Locate the cell with the specified text and output its [X, Y] center coordinate. 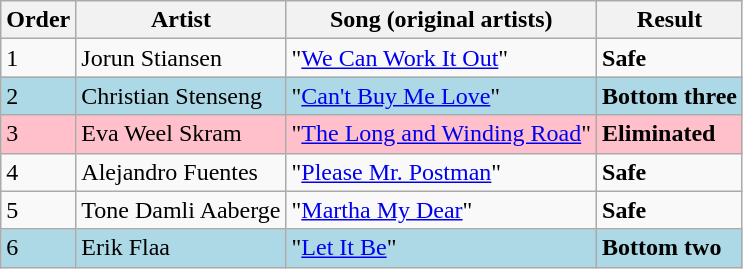
"The Long and Winding Road" [442, 134]
Alejandro Fuentes [181, 172]
Bottom three [670, 96]
Eva Weel Skram [181, 134]
Jorun Stiansen [181, 58]
4 [38, 172]
1 [38, 58]
Song (original artists) [442, 20]
Christian Stenseng [181, 96]
"We Can Work It Out" [442, 58]
2 [38, 96]
6 [38, 248]
Result [670, 20]
Tone Damli Aaberge [181, 210]
"Martha My Dear" [442, 210]
Erik Flaa [181, 248]
Order [38, 20]
3 [38, 134]
Bottom two [670, 248]
5 [38, 210]
Eliminated [670, 134]
"Can't Buy Me Love" [442, 96]
"Please Mr. Postman" [442, 172]
"Let It Be" [442, 248]
Artist [181, 20]
